Determine the [x, y] coordinate at the center of the cell enclosing the given text.  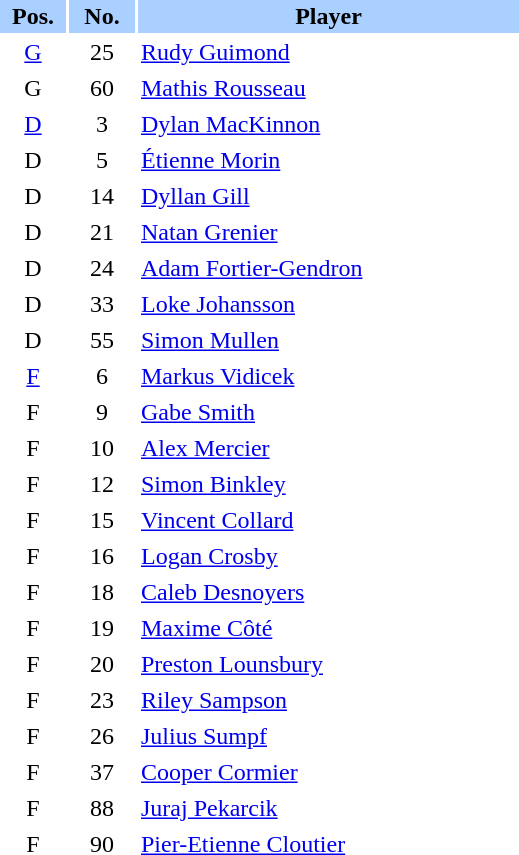
Preston Lounsbury [328, 664]
20 [102, 664]
26 [102, 736]
Loke Johansson [328, 304]
Alex Mercier [328, 448]
6 [102, 376]
Logan Crosby [328, 556]
Gabe Smith [328, 412]
Étienne Morin [328, 160]
Simon Mullen [328, 340]
14 [102, 196]
9 [102, 412]
15 [102, 520]
5 [102, 160]
25 [102, 52]
Rudy Guimond [328, 52]
3 [102, 124]
Pos. [33, 16]
Caleb Desnoyers [328, 592]
23 [102, 700]
Adam Fortier-Gendron [328, 268]
Cooper Cormier [328, 772]
33 [102, 304]
No. [102, 16]
Riley Sampson [328, 700]
60 [102, 88]
55 [102, 340]
Mathis Rousseau [328, 88]
Player [328, 16]
Markus Vidicek [328, 376]
Maxime Côté [328, 628]
88 [102, 808]
37 [102, 772]
Dyllan Gill [328, 196]
19 [102, 628]
Juraj Pekarcik [328, 808]
18 [102, 592]
16 [102, 556]
Vincent Collard [328, 520]
Dylan MacKinnon [328, 124]
10 [102, 448]
Julius Sumpf [328, 736]
24 [102, 268]
Natan Grenier [328, 232]
21 [102, 232]
Simon Binkley [328, 484]
12 [102, 484]
